Scan for the cell matching the given text and deliver its (x, y) coordinate at center. 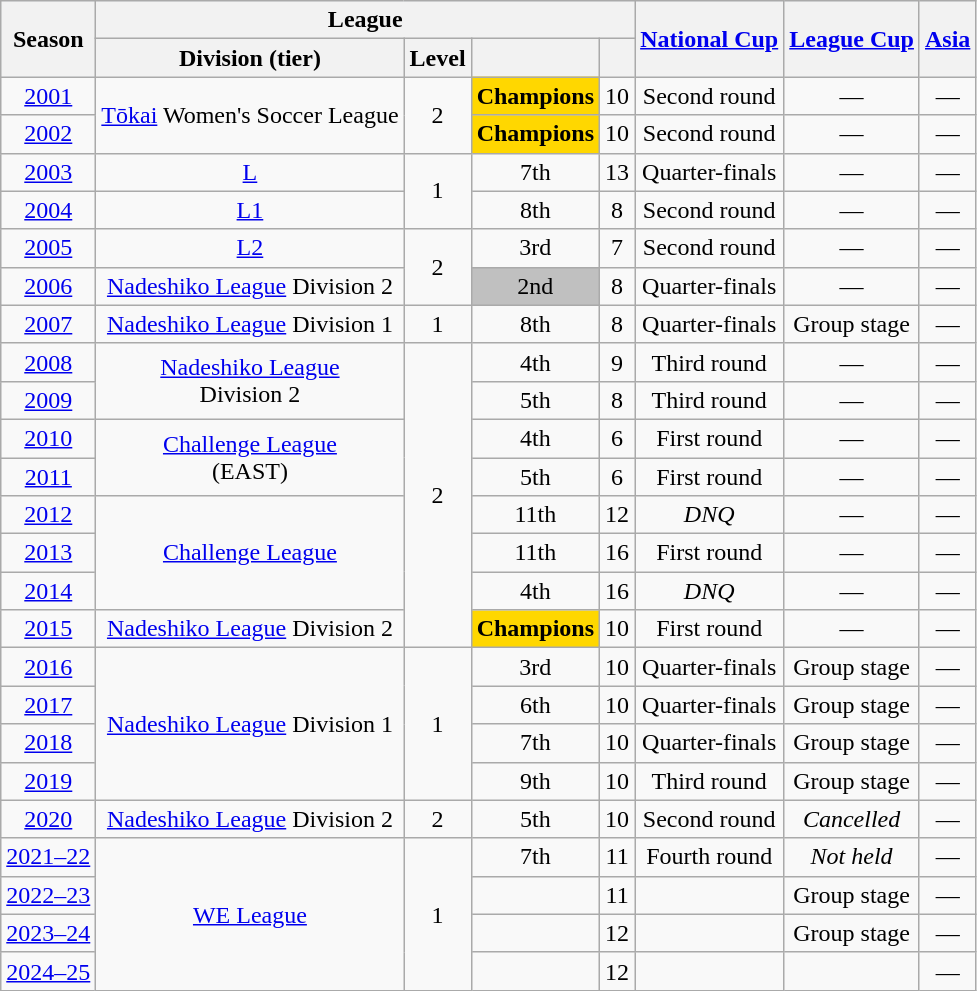
2nd (535, 286)
2024–25 (48, 971)
2004 (48, 210)
Nadeshiko LeagueDivision 2 (250, 381)
Challenge League (250, 553)
2010 (48, 438)
2022–23 (48, 895)
2005 (48, 248)
Challenge League(EAST) (250, 457)
2016 (48, 667)
9th (535, 781)
2023–24 (48, 933)
13 (618, 172)
Fourth round (710, 857)
Tōkai Women's Soccer League (250, 115)
2013 (48, 553)
Not held (852, 857)
2008 (48, 362)
2012 (48, 515)
2018 (48, 743)
9 (618, 362)
Asia (947, 39)
2011 (48, 477)
2021–22 (48, 857)
7 (618, 248)
2015 (48, 629)
WE League (250, 914)
League (366, 20)
2019 (48, 781)
2020 (48, 819)
2003 (48, 172)
National Cup (710, 39)
Level (438, 58)
6th (535, 705)
L2 (250, 248)
2014 (48, 591)
2017 (48, 705)
2009 (48, 400)
League Cup (852, 39)
Division (tier) (250, 58)
Season (48, 39)
2002 (48, 134)
2007 (48, 324)
2001 (48, 96)
2006 (48, 286)
L1 (250, 210)
L (250, 172)
Cancelled (852, 819)
